Extract the [X, Y] coordinate from the center of the cell holding the provided text.  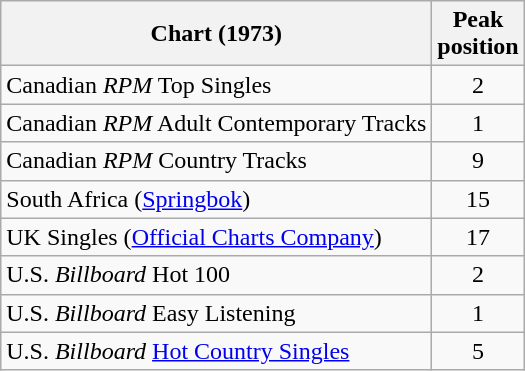
Canadian RPM Adult Contemporary Tracks [216, 123]
South Africa (Springbok) [216, 199]
UK Singles (Official Charts Company) [216, 237]
Chart (1973) [216, 34]
17 [478, 237]
U.S. Billboard Hot Country Singles [216, 351]
Canadian RPM Top Singles [216, 85]
9 [478, 161]
15 [478, 199]
U.S. Billboard Hot 100 [216, 275]
5 [478, 351]
U.S. Billboard Easy Listening [216, 313]
Peakposition [478, 34]
Canadian RPM Country Tracks [216, 161]
